Detect which cell encompasses the target text, then output its [X, Y] center coordinate. 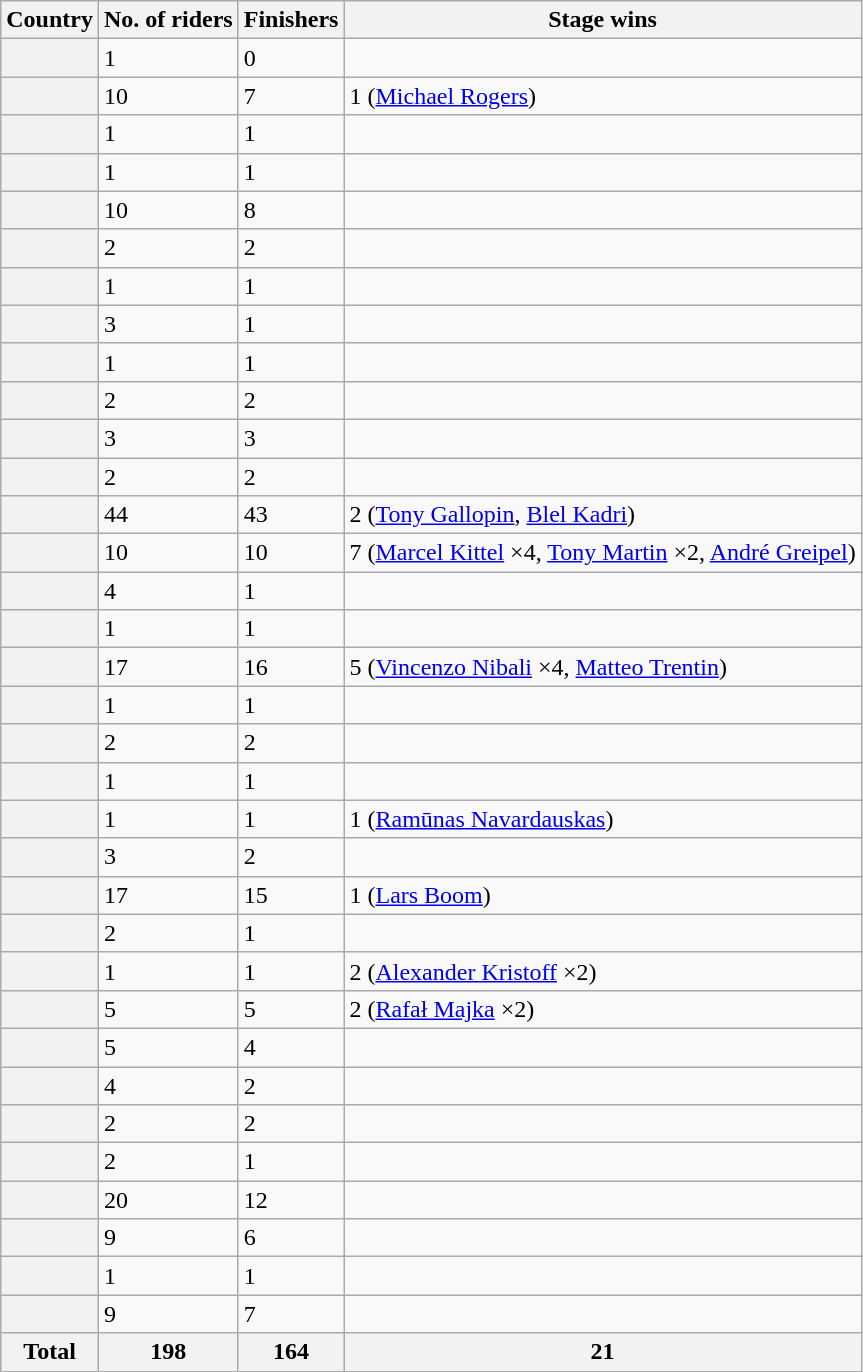
15 [291, 895]
12 [291, 1200]
43 [291, 515]
1 (Michael Rogers) [602, 96]
5 (Vincenzo Nibali ×4, Matteo Trentin) [602, 667]
Finishers [291, 20]
44 [168, 515]
Country [50, 20]
8 [291, 210]
2 (Tony Gallopin, Blel Kadri) [602, 515]
2 (Rafał Majka ×2) [602, 1009]
0 [291, 58]
20 [168, 1200]
2 (Alexander Kristoff ×2) [602, 971]
1 (Lars Boom) [602, 895]
1 (Ramūnas Navardauskas) [602, 819]
16 [291, 667]
Stage wins [602, 20]
No. of riders [168, 20]
Total [50, 1352]
21 [602, 1352]
164 [291, 1352]
198 [168, 1352]
6 [291, 1238]
7 (Marcel Kittel ×4, Tony Martin ×2, André Greipel) [602, 553]
